Provide the (x, y) coordinate of the cell's center where the given text is located.  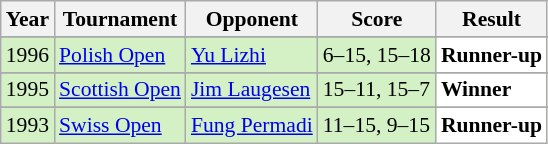
Fung Permadi (252, 126)
1993 (28, 126)
Scottish Open (120, 90)
Winner (492, 90)
Swiss Open (120, 126)
1995 (28, 90)
Tournament (120, 19)
Yu Lizhi (252, 55)
15–11, 15–7 (377, 90)
Result (492, 19)
11–15, 9–15 (377, 126)
Jim Laugesen (252, 90)
Year (28, 19)
Opponent (252, 19)
1996 (28, 55)
6–15, 15–18 (377, 55)
Score (377, 19)
Polish Open (120, 55)
